Find where the given text appears and provide that cell's center as (x, y) coordinate. 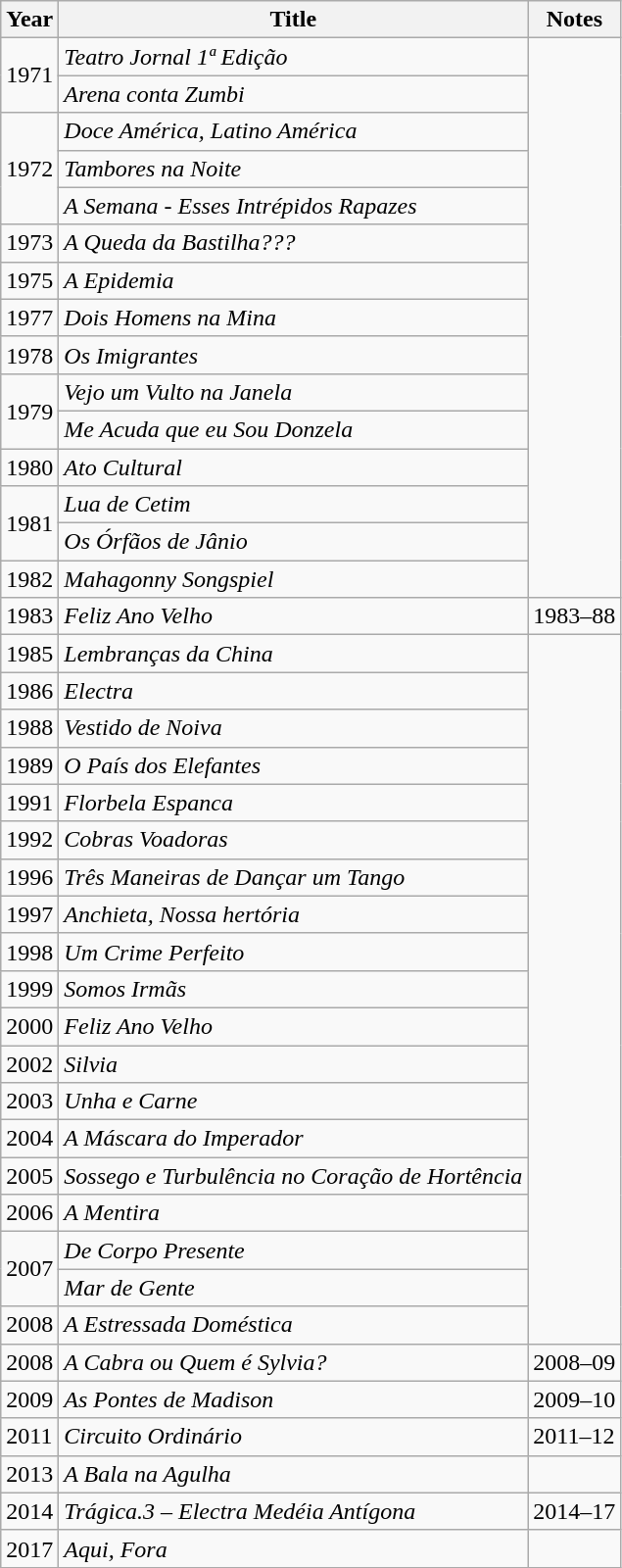
1982 (29, 579)
1980 (29, 467)
1977 (29, 318)
Cobras Voadoras (294, 840)
O País dos Elefantes (294, 765)
2017 (29, 1548)
Teatro Jornal 1ª Edição (294, 57)
Os Órfãos de Jânio (294, 542)
A Mentira (294, 1213)
Vestido de Noiva (294, 728)
As Pontes de Madison (294, 1399)
Um Crime Perfeito (294, 952)
2011–12 (574, 1437)
A Epidemia (294, 280)
Ato Cultural (294, 467)
1973 (29, 243)
2014–17 (574, 1511)
2006 (29, 1213)
1991 (29, 803)
2000 (29, 1026)
Trágica.3 – Electra Medéia Antígona (294, 1511)
De Corpo Presente (294, 1250)
A Queda da Bastilha??? (294, 243)
1972 (29, 169)
Três Maneiras de Dançar um Tango (294, 877)
2002 (29, 1063)
Mar de Gente (294, 1288)
1988 (29, 728)
1981 (29, 523)
Electra (294, 691)
2003 (29, 1102)
Title (294, 20)
A Máscara do Imperador (294, 1139)
Lua de Cetim (294, 505)
Notes (574, 20)
1983–88 (574, 616)
Somos Irmãs (294, 989)
Year (29, 20)
1992 (29, 840)
Lembranças da China (294, 654)
Circuito Ordinário (294, 1437)
2013 (29, 1474)
2004 (29, 1139)
2011 (29, 1437)
Mahagonny Songspiel (294, 579)
Me Acuda que eu Sou Donzela (294, 429)
Anchieta, Nossa hertória (294, 914)
2007 (29, 1269)
1975 (29, 280)
1979 (29, 411)
1983 (29, 616)
Doce América, Latino América (294, 131)
1971 (29, 75)
Vejo um Vulto na Janela (294, 392)
A Semana - Esses Intrépidos Rapazes (294, 206)
1998 (29, 952)
1978 (29, 355)
1996 (29, 877)
A Estressada Doméstica (294, 1325)
2014 (29, 1511)
1986 (29, 691)
A Bala na Agulha (294, 1474)
2005 (29, 1176)
Tambores na Noite (294, 169)
Unha e Carne (294, 1102)
1999 (29, 989)
1997 (29, 914)
Os Imigrantes (294, 355)
Dois Homens na Mina (294, 318)
2008–09 (574, 1362)
Silvia (294, 1063)
Arena conta Zumbi (294, 94)
Florbela Espanca (294, 803)
1985 (29, 654)
2009–10 (574, 1399)
Aqui, Fora (294, 1548)
A Cabra ou Quem é Sylvia? (294, 1362)
2009 (29, 1399)
1989 (29, 765)
Sossego e Turbulência no Coração de Hortência (294, 1176)
